Identify which cell holds the provided text, then report its (X, Y) central coordinate. 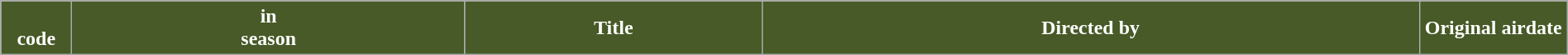
code (36, 28)
inseason (269, 28)
Directed by (1090, 28)
Title (614, 28)
Original airdate (1494, 28)
